Return the (x, y) coordinate for the center point of the cell that contains the specified text.  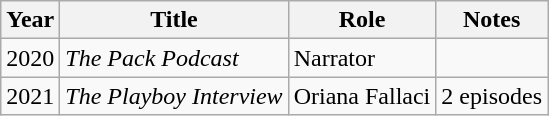
Title (174, 20)
Narrator (362, 58)
Year (30, 20)
The Playboy Interview (174, 96)
The Pack Podcast (174, 58)
2021 (30, 96)
Role (362, 20)
2 episodes (492, 96)
Oriana Fallaci (362, 96)
Notes (492, 20)
2020 (30, 58)
